Determine the (x, y) coordinate at the center of the cell enclosing the given text.  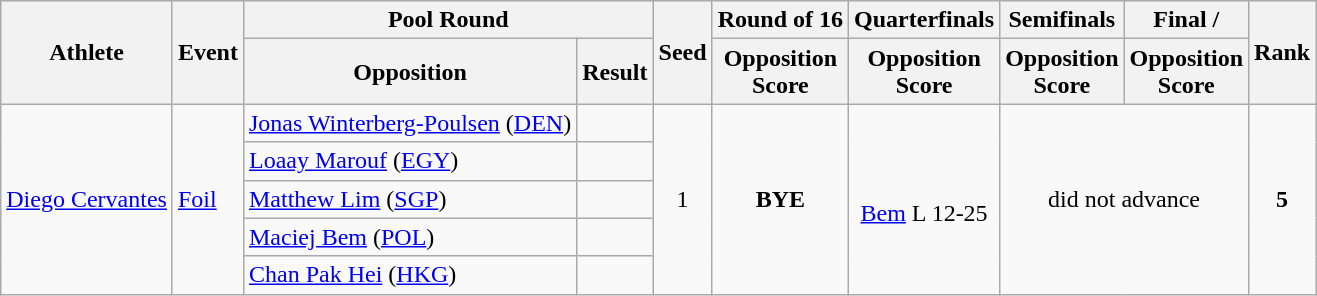
Event (208, 52)
Loaay Marouf (EGY) (410, 161)
Diego Cervantes (87, 199)
1 (682, 199)
Athlete (87, 52)
Matthew Lim (SGP) (410, 199)
Quarterfinals (924, 20)
Result (615, 72)
Semifinals (1062, 20)
5 (1282, 199)
Round of 16 (780, 20)
Rank (1282, 52)
Opposition (410, 72)
Jonas Winterberg-Poulsen (DEN) (410, 123)
Chan Pak Hei (HKG) (410, 275)
Foil (208, 199)
Bem L 12-25 (924, 199)
Pool Round (448, 20)
Maciej Bem (POL) (410, 237)
did not advance (1124, 199)
Seed (682, 52)
BYE (780, 199)
Final / (1186, 20)
